Locate the cell with the specified text and output its [x, y] center coordinate. 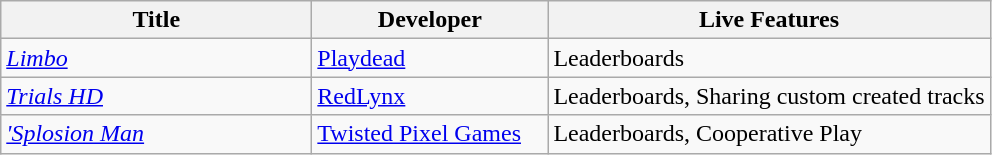
'Splosion Man [156, 134]
Trials HD [156, 96]
Leaderboards, Sharing custom created tracks [769, 96]
Leaderboards, Cooperative Play [769, 134]
Limbo [156, 58]
Developer [430, 20]
Title [156, 20]
Leaderboards [769, 58]
Playdead [430, 58]
Twisted Pixel Games [430, 134]
Live Features [769, 20]
RedLynx [430, 96]
